Find where the given text appears and provide that cell's center as (x, y) coordinate. 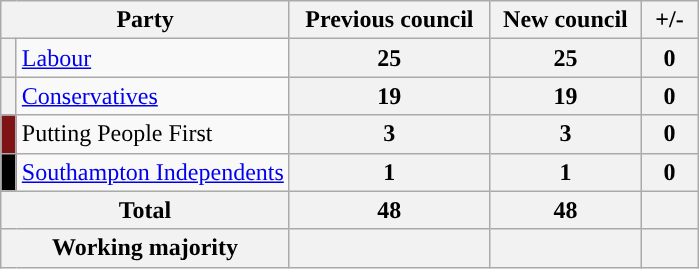
Previous council (389, 20)
Total (146, 210)
Party (146, 20)
Southampton Independents (152, 172)
New council (565, 20)
Working majority (146, 248)
Labour (152, 58)
Conservatives (152, 96)
+/- (669, 20)
Putting People First (152, 134)
